Determine the (x, y) coordinate at the center of the cell enclosing the given text.  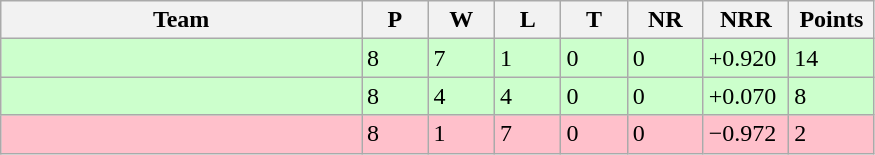
2 (832, 134)
−0.972 (746, 134)
+0.920 (746, 58)
P (395, 20)
NRR (746, 20)
T (594, 20)
NR (665, 20)
14 (832, 58)
Team (182, 20)
L (527, 20)
W (461, 20)
Points (832, 20)
+0.070 (746, 96)
